Scan for the cell matching the given text and deliver its (x, y) coordinate at center. 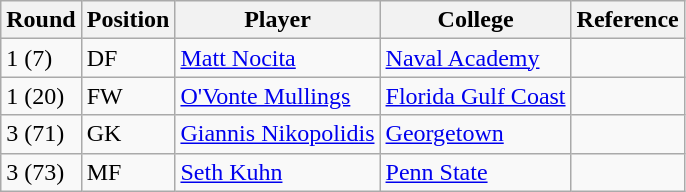
Position (128, 20)
Reference (628, 20)
FW (128, 96)
3 (73) (41, 172)
Naval Academy (476, 58)
Giannis Nikopolidis (278, 134)
Georgetown (476, 134)
Player (278, 20)
DF (128, 58)
GK (128, 134)
College (476, 20)
1 (20) (41, 96)
Round (41, 20)
Florida Gulf Coast (476, 96)
Penn State (476, 172)
O'Vonte Mullings (278, 96)
3 (71) (41, 134)
1 (7) (41, 58)
Matt Nocita (278, 58)
Seth Kuhn (278, 172)
MF (128, 172)
